Return the (X, Y) coordinate for the center point of the cell that contains the specified text.  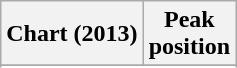
Chart (2013) (72, 34)
Peakposition (189, 34)
